Return (X, Y) of the center of cell containing provided text 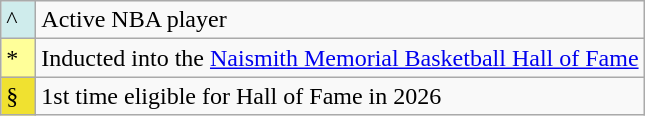
Inducted into the Naismith Memorial Basketball Hall of Fame (340, 58)
Active NBA player (340, 20)
* (18, 58)
1st time eligible for Hall of Fame in 2026 (340, 96)
^ (18, 20)
§ (18, 96)
